Capture the cell that displays the provided text and extract its (X, Y) central coordinate. 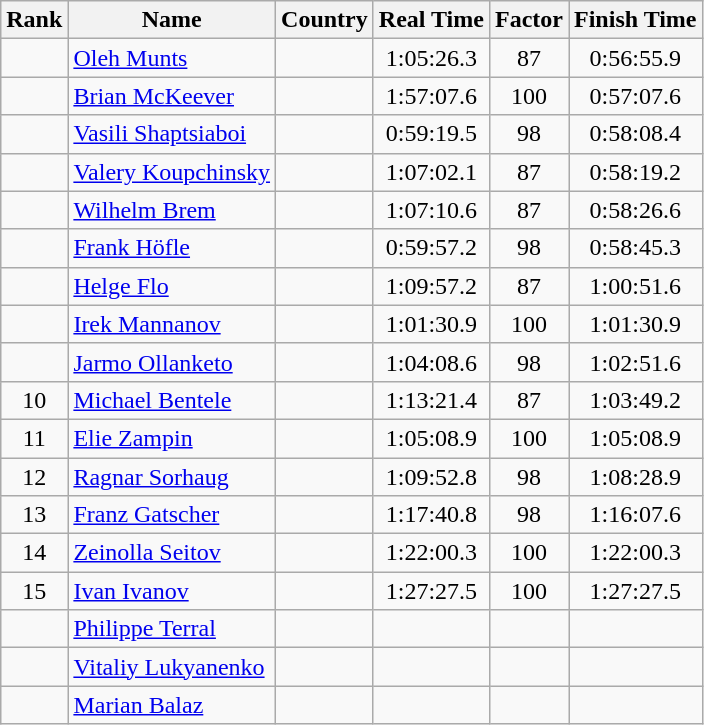
1:04:08.6 (431, 362)
1:02:51.6 (635, 362)
Valery Koupchinsky (172, 172)
0:59:19.5 (431, 134)
Real Time (431, 20)
Finish Time (635, 20)
0:56:55.9 (635, 58)
12 (34, 477)
1:09:52.8 (431, 477)
Irek Mannanov (172, 324)
Elie Zampin (172, 438)
10 (34, 400)
Country (325, 20)
1:57:07.6 (431, 96)
Oleh Munts (172, 58)
Marian Balaz (172, 705)
1:07:10.6 (431, 210)
Brian McKeever (172, 96)
Frank Höfle (172, 248)
Ivan Ivanov (172, 591)
0:58:19.2 (635, 172)
Ragnar Sorhaug (172, 477)
0:58:45.3 (635, 248)
Wilhelm Brem (172, 210)
1:09:57.2 (431, 286)
Vasili Shaptsiaboi (172, 134)
0:57:07.6 (635, 96)
Rank (34, 20)
1:16:07.6 (635, 515)
Name (172, 20)
13 (34, 515)
15 (34, 591)
Philippe Terral (172, 629)
14 (34, 553)
Jarmo Ollanketo (172, 362)
Vitaliy Lukyanenko (172, 667)
1:00:51.6 (635, 286)
1:03:49.2 (635, 400)
1:17:40.8 (431, 515)
1:05:26.3 (431, 58)
Zeinolla Seitov (172, 553)
Factor (528, 20)
Franz Gatscher (172, 515)
0:58:26.6 (635, 210)
1:08:28.9 (635, 477)
11 (34, 438)
0:58:08.4 (635, 134)
1:07:02.1 (431, 172)
0:59:57.2 (431, 248)
1:13:21.4 (431, 400)
Helge Flo (172, 286)
Michael Bentele (172, 400)
